Determine the [X, Y] coordinate at the center of the cell enclosing the given text.  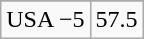
USA −5 [46, 20]
57.5 [116, 20]
